Scan for the cell matching the given text and deliver its (x, y) coordinate at center. 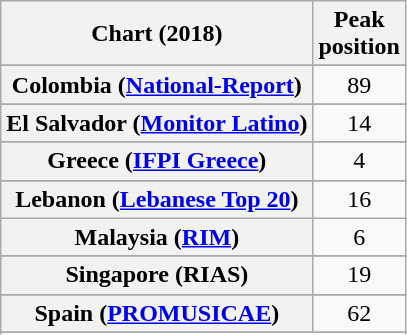
Spain (PROMUSICAE) (157, 313)
4 (359, 161)
Singapore (RIAS) (157, 275)
Malaysia (RIM) (157, 237)
6 (359, 237)
16 (359, 199)
14 (359, 123)
Peakposition (359, 34)
Lebanon (Lebanese Top 20) (157, 199)
89 (359, 85)
Colombia (National-Report) (157, 85)
Greece (IFPI Greece) (157, 161)
62 (359, 313)
Chart (2018) (157, 34)
19 (359, 275)
El Salvador (Monitor Latino) (157, 123)
